Locate the cell with the specified text and output its (x, y) center coordinate. 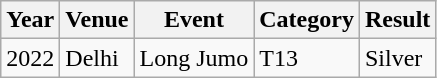
Result (397, 20)
Year (30, 20)
Event (194, 20)
Delhi (97, 58)
Venue (97, 20)
T13 (307, 58)
2022 (30, 58)
Long Jumo (194, 58)
Silver (397, 58)
Category (307, 20)
